For the text-containing cell, return its midpoint in (X, Y) coordinate format. 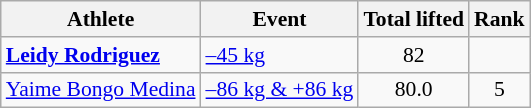
–86 kg & +86 kg (280, 90)
–45 kg (280, 55)
80.0 (414, 90)
Yaime Bongo Medina (101, 90)
82 (414, 55)
Rank (500, 19)
Total lifted (414, 19)
5 (500, 90)
Leidy Rodriguez (101, 55)
Athlete (101, 19)
Event (280, 19)
